Provide the [x, y] coordinate of the cell's center where the given text is located.  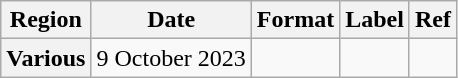
9 October 2023 [171, 58]
Region [46, 20]
Ref [432, 20]
Date [171, 20]
Various [46, 58]
Label [375, 20]
Format [295, 20]
